From the cell containing the given text, extract its center point as [x, y] coordinate. 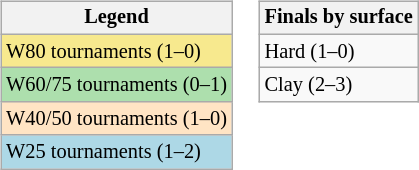
Finals by surface [339, 18]
W60/75 tournaments (0–1) [116, 85]
Clay (2–3) [339, 85]
W80 tournaments (1–0) [116, 51]
Legend [116, 18]
W25 tournaments (1–2) [116, 152]
Hard (1–0) [339, 51]
W40/50 tournaments (1–0) [116, 119]
